Find where the given text appears and provide that cell's center as [x, y] coordinate. 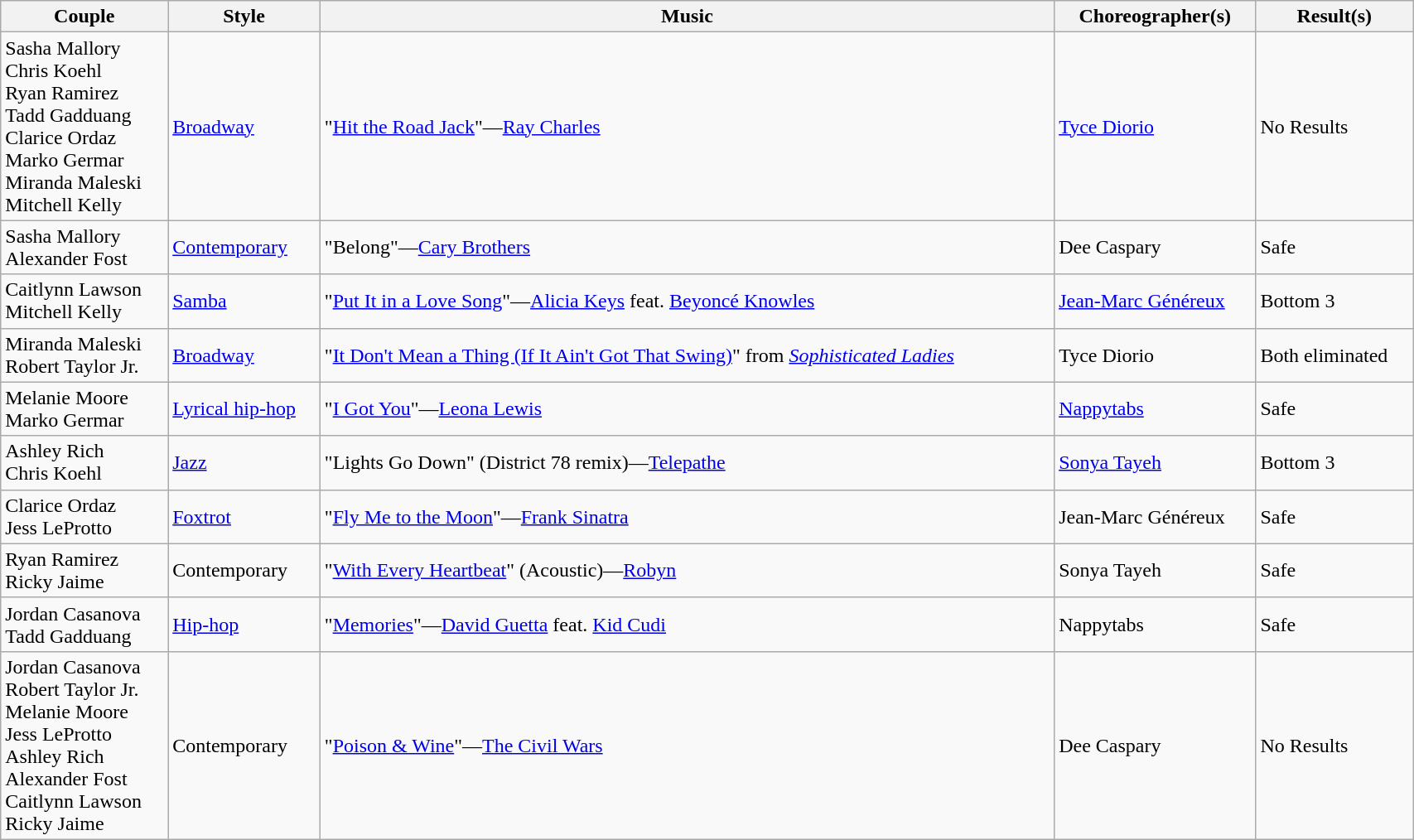
Ryan RamirezRicky Jaime [84, 570]
Sasha MalloryAlexander Fost [84, 247]
"Put It in a Love Song"—Alicia Keys feat. Beyoncé Knowles [687, 302]
Foxtrot [244, 517]
"I Got You"—Leona Lewis [687, 409]
Choreographer(s) [1155, 17]
"Fly Me to the Moon"—Frank Sinatra [687, 517]
Miranda MaleskiRobert Taylor Jr. [84, 355]
Sasha MalloryChris KoehlRyan RamirezTadd GadduangClarice OrdazMarko GermarMiranda MaleskiMitchell Kelly [84, 126]
Jazz [244, 462]
Ashley RichChris Koehl [84, 462]
Melanie MooreMarko Germar [84, 409]
Style [244, 17]
"Poison & Wine"—The Civil Wars [687, 746]
Jordan CasanovaRobert Taylor Jr.Melanie MooreJess LeProttoAshley RichAlexander FostCaitlynn LawsonRicky Jaime [84, 746]
Both eliminated [1334, 355]
Clarice OrdazJess LeProtto [84, 517]
"Memories"—David Guetta feat. Kid Cudi [687, 625]
Hip-hop [244, 625]
Couple [84, 17]
"With Every Heartbeat" (Acoustic)—Robyn [687, 570]
"Lights Go Down" (District 78 remix)—Telepathe [687, 462]
Jordan CasanovaTadd Gadduang [84, 625]
Caitlynn LawsonMitchell Kelly [84, 302]
Music [687, 17]
"Hit the Road Jack"—Ray Charles [687, 126]
"It Don't Mean a Thing (If It Ain't Got That Swing)" from Sophisticated Ladies [687, 355]
"Belong"—Cary Brothers [687, 247]
Result(s) [1334, 17]
Samba [244, 302]
Lyrical hip-hop [244, 409]
